For the text-containing cell, return its midpoint in (X, Y) coordinate format. 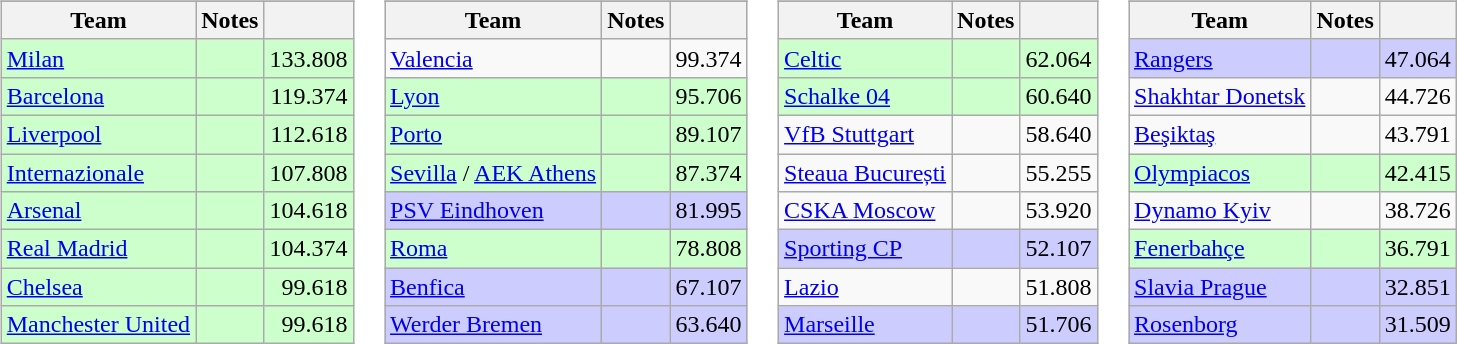
Werder Bremen (494, 325)
Celtic (866, 58)
Manchester United (98, 325)
Internazionale (98, 173)
62.064 (1058, 58)
112.618 (308, 134)
36.791 (1418, 249)
52.107 (1058, 249)
99.374 (708, 58)
Lazio (866, 287)
42.415 (1418, 173)
43.791 (1418, 134)
CSKA Moscow (866, 211)
Dynamo Kyiv (1220, 211)
81.995 (708, 211)
Liverpool (98, 134)
107.808 (308, 173)
60.640 (1058, 96)
47.064 (1418, 58)
Roma (494, 249)
Porto (494, 134)
Real Madrid (98, 249)
Milan (98, 58)
VfB Stuttgart (866, 134)
32.851 (1418, 287)
58.640 (1058, 134)
Lyon (494, 96)
87.374 (708, 173)
38.726 (1418, 211)
Benfica (494, 287)
Valencia (494, 58)
89.107 (708, 134)
Rangers (1220, 58)
Marseille (866, 325)
Chelsea (98, 287)
Barcelona (98, 96)
78.808 (708, 249)
Arsenal (98, 211)
Schalke 04 (866, 96)
Beşiktaş (1220, 134)
Fenerbahçe (1220, 249)
Rosenborg (1220, 325)
51.808 (1058, 287)
95.706 (708, 96)
51.706 (1058, 325)
63.640 (708, 325)
53.920 (1058, 211)
31.509 (1418, 325)
Slavia Prague (1220, 287)
104.374 (308, 249)
133.808 (308, 58)
Shakhtar Donetsk (1220, 96)
119.374 (308, 96)
44.726 (1418, 96)
67.107 (708, 287)
Steaua București (866, 173)
Olympiacos (1220, 173)
PSV Eindhoven (494, 211)
55.255 (1058, 173)
104.618 (308, 211)
Sporting CP (866, 249)
Sevilla / AEK Athens (494, 173)
